Provide the [x, y] coordinate of the cell's center where the given text is located.  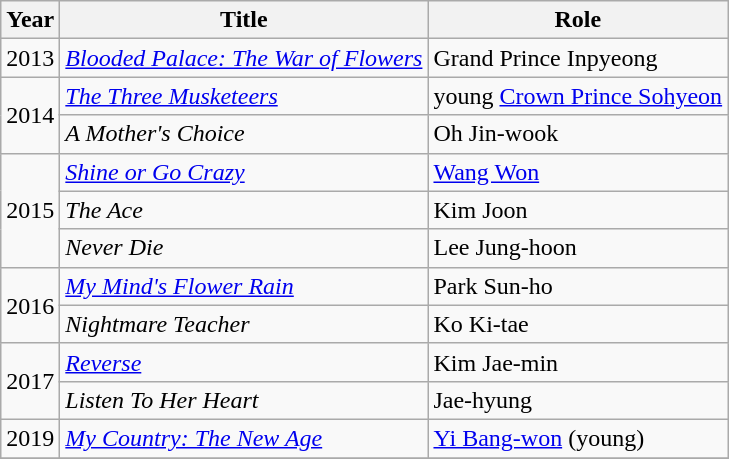
Kim Joon [578, 210]
young Crown Prince Sohyeon [578, 96]
Listen To Her Heart [244, 400]
Park Sun-ho [578, 286]
Ko Ki-tae [578, 324]
Blooded Palace: The War of Flowers [244, 58]
Nightmare Teacher [244, 324]
Role [578, 20]
Yi Bang-won (young) [578, 438]
Jae-hyung [578, 400]
Lee Jung-hoon [578, 248]
Title [244, 20]
2015 [30, 210]
A Mother's Choice [244, 134]
2016 [30, 305]
The Three Musketeers [244, 96]
My Country: The New Age [244, 438]
Kim Jae-min [578, 362]
Grand Prince Inpyeong [578, 58]
My Mind's Flower Rain [244, 286]
2014 [30, 115]
Wang Won [578, 172]
The Ace [244, 210]
2013 [30, 58]
Never Die [244, 248]
Shine or Go Crazy [244, 172]
Reverse [244, 362]
2017 [30, 381]
2019 [30, 438]
Oh Jin-wook [578, 134]
Year [30, 20]
